Return the [x, y] coordinate for the center point of the cell that contains the specified text.  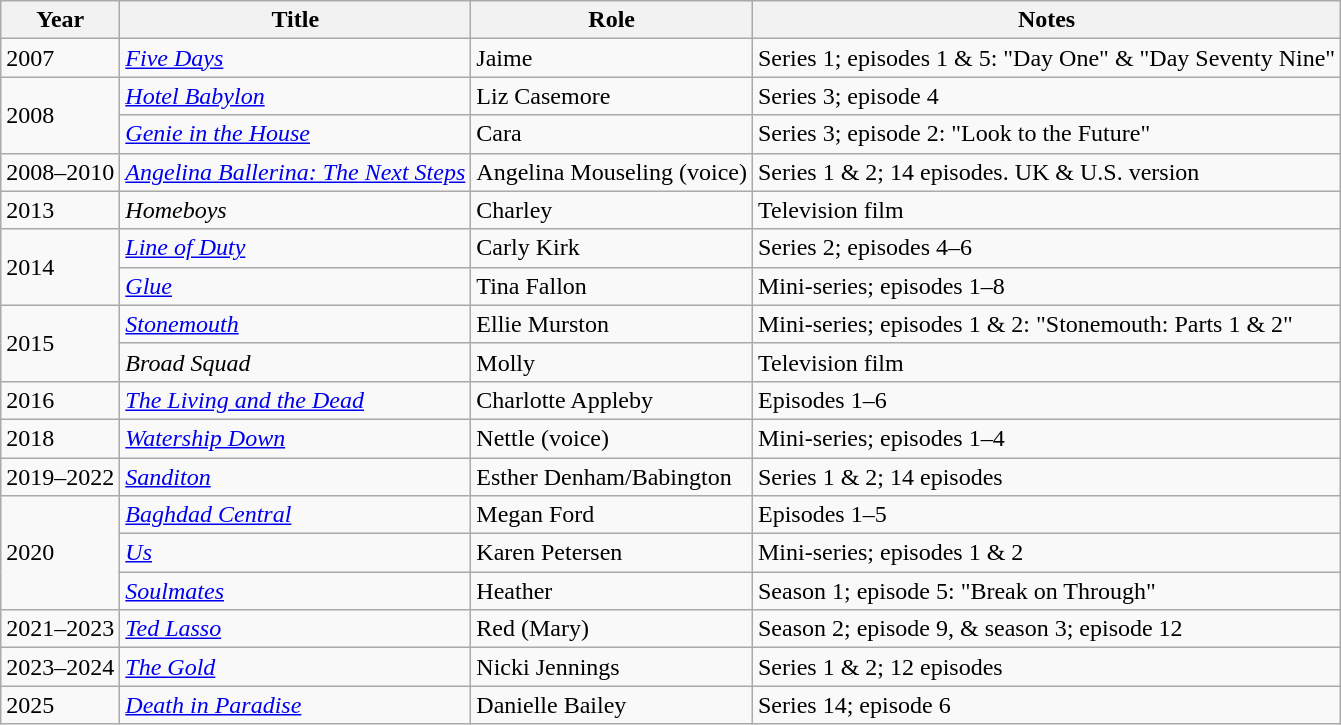
Karen Petersen [612, 553]
Ellie Murston [612, 324]
Charley [612, 210]
Title [296, 20]
Hotel Babylon [296, 96]
Angelina Ballerina: The Next Steps [296, 172]
Season 1; episode 5: "Break on Through" [1046, 591]
2007 [60, 58]
Mini-series; episodes 1 & 2: "Stonemouth: Parts 1 & 2" [1046, 324]
Nettle (voice) [612, 438]
Line of Duty [296, 248]
Season 2; episode 9, & season 3; episode 12 [1046, 629]
Jaime [612, 58]
Homeboys [296, 210]
2008–2010 [60, 172]
Mini-series; episodes 1–8 [1046, 286]
Glue [296, 286]
Year [60, 20]
Megan Ford [612, 515]
Genie in the House [296, 134]
The Living and the Dead [296, 400]
2014 [60, 267]
Series 2; episodes 4–6 [1046, 248]
Episodes 1–5 [1046, 515]
Tina Fallon [612, 286]
Red (Mary) [612, 629]
Molly [612, 362]
2020 [60, 553]
Series 1 & 2; 14 episodes. UK & U.S. version [1046, 172]
Notes [1046, 20]
2019–2022 [60, 477]
2013 [60, 210]
Episodes 1–6 [1046, 400]
Broad Squad [296, 362]
2023–2024 [60, 667]
Death in Paradise [296, 705]
Sanditon [296, 477]
Stonemouth [296, 324]
2008 [60, 115]
Soulmates [296, 591]
Mini-series; episodes 1 & 2 [1046, 553]
Series 14; episode 6 [1046, 705]
The Gold [296, 667]
Angelina Mouseling (voice) [612, 172]
Series 3; episode 4 [1046, 96]
Ted Lasso [296, 629]
Baghdad Central [296, 515]
Danielle Bailey [612, 705]
Series 1 & 2; 14 episodes [1046, 477]
Heather [612, 591]
2015 [60, 343]
Us [296, 553]
2016 [60, 400]
Series 3; episode 2: "Look to the Future" [1046, 134]
Watership Down [296, 438]
Esther Denham/Babington [612, 477]
Carly Kirk [612, 248]
Cara [612, 134]
Series 1; episodes 1 & 5: "Day One" & "Day Seventy Nine" [1046, 58]
Series 1 & 2; 12 episodes [1046, 667]
Mini-series; episodes 1–4 [1046, 438]
Charlotte Appleby [612, 400]
2021–2023 [60, 629]
Five Days [296, 58]
2025 [60, 705]
Role [612, 20]
Liz Casemore [612, 96]
Nicki Jennings [612, 667]
2018 [60, 438]
